Search for the cell housing the specified text and yield its (x, y) center coordinate. 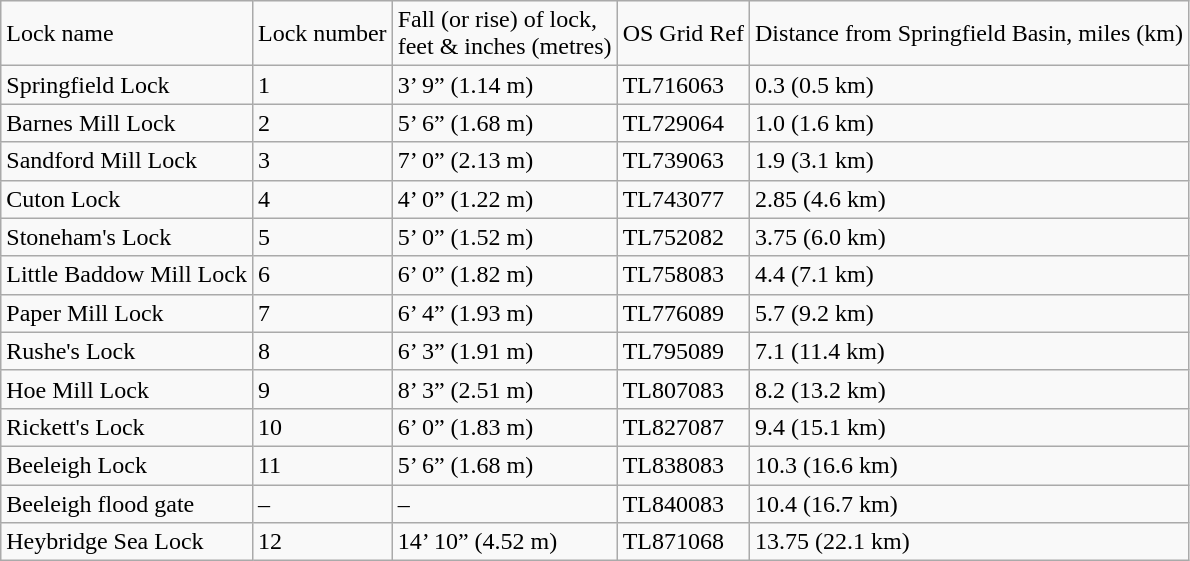
4’ 0” (1.22 m) (504, 199)
TL838083 (683, 465)
Sandford Mill Lock (127, 161)
7’ 0” (2.13 m) (504, 161)
TL729064 (683, 123)
TL840083 (683, 503)
10.3 (16.6 km) (970, 465)
OS Grid Ref (683, 34)
TL871068 (683, 542)
TL716063 (683, 85)
Rushe's Lock (127, 351)
14’ 10” (4.52 m) (504, 542)
7.1 (11.4 km) (970, 351)
10.4 (16.7 km) (970, 503)
6’ 0” (1.83 m) (504, 427)
TL827087 (683, 427)
8.2 (13.2 km) (970, 389)
6 (322, 275)
TL807083 (683, 389)
9.4 (15.1 km) (970, 427)
10 (322, 427)
5.7 (9.2 km) (970, 313)
Beeleigh Lock (127, 465)
Barnes Mill Lock (127, 123)
1.9 (3.1 km) (970, 161)
TL752082 (683, 237)
Rickett's Lock (127, 427)
Paper Mill Lock (127, 313)
4 (322, 199)
TL776089 (683, 313)
Distance from Springfield Basin, miles (km) (970, 34)
3’ 9” (1.14 m) (504, 85)
6’ 0” (1.82 m) (504, 275)
6’ 3” (1.91 m) (504, 351)
TL795089 (683, 351)
9 (322, 389)
5 (322, 237)
7 (322, 313)
TL743077 (683, 199)
1.0 (1.6 km) (970, 123)
5’ 0” (1.52 m) (504, 237)
TL758083 (683, 275)
13.75 (22.1 km) (970, 542)
3 (322, 161)
0.3 (0.5 km) (970, 85)
2 (322, 123)
11 (322, 465)
Lock name (127, 34)
4.4 (7.1 km) (970, 275)
TL739063 (683, 161)
1 (322, 85)
Springfield Lock (127, 85)
Fall (or rise) of lock,feet & inches (metres) (504, 34)
Little Baddow Mill Lock (127, 275)
Beeleigh flood gate (127, 503)
Cuton Lock (127, 199)
Lock number (322, 34)
8’ 3” (2.51 m) (504, 389)
2.85 (4.6 km) (970, 199)
6’ 4” (1.93 m) (504, 313)
Hoe Mill Lock (127, 389)
3.75 (6.0 km) (970, 237)
12 (322, 542)
Stoneham's Lock (127, 237)
8 (322, 351)
Heybridge Sea Lock (127, 542)
